Provide the (x, y) coordinate of the cell's center where the given text is located.  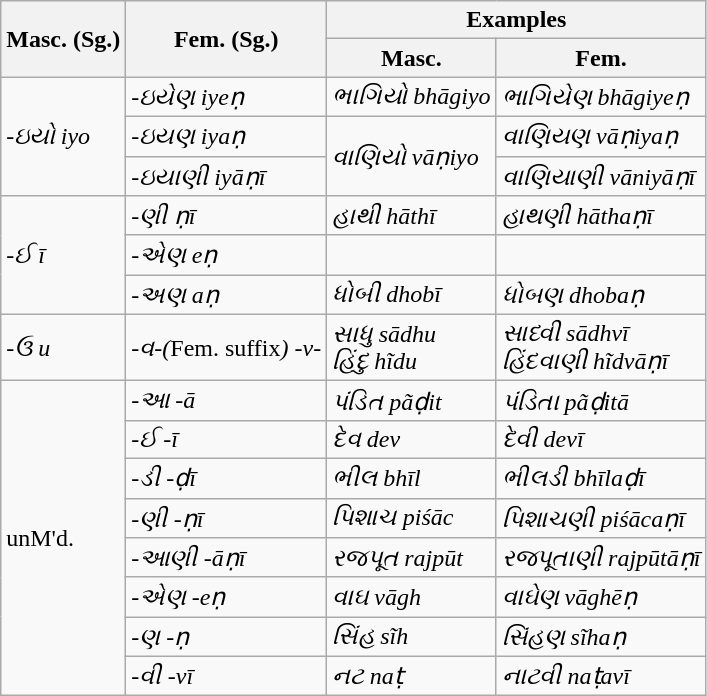
ધોબણ dhobaṇ (601, 295)
-ણી ṇī (226, 216)
હાથણી hāthaṇī (601, 216)
-ઉ u (64, 348)
નાટવી naṭavī (601, 676)
-ઇયો iyo (64, 136)
-આ -ā (226, 401)
-અણ aṇ (226, 295)
-ણ -ṇ (226, 637)
-ઈ ī (64, 256)
Masc. (Sg.) (64, 39)
-ઈ -ī (226, 439)
-ઇયેણ iyeṇ (226, 97)
-ઇયાણી iyāṇī (226, 176)
-આણી -āṇī (226, 558)
-ણી -ṇī (226, 518)
Fem. (Sg.) (226, 39)
unM'd. (64, 538)
સાધુ sādhuહિંદુ hĩdu (412, 348)
નટ naṭ (412, 676)
-એણ -eṇ (226, 597)
ભીલડી bhīlaḍī (601, 478)
સાધ્વી sādhvīહિંદવાણી hĩdvāṇī (601, 348)
પિશાચણી piśācaṇī (601, 518)
વાઘેણ vāghēṇ (601, 597)
દેવ dev (412, 439)
Examples (516, 20)
વાઘ vāgh (412, 597)
હાથી hāthī (412, 216)
-ઇયણ iyaṇ (226, 136)
-ડી -ḍī (226, 478)
સિંહ sĩh (412, 637)
પંડિતા pãḍitā (601, 401)
-એણ eṇ (226, 255)
ભાગિયેણ bhāgiyeṇ (601, 97)
Masc. (412, 58)
રજપૂતાણી rajpūtāṇī (601, 558)
પંડિત pãḍit (412, 401)
-વ-(Fem. suffix) -v- (226, 348)
ભીલ bhīl (412, 478)
ભાગિયો bhāgiyo (412, 97)
Fem. (601, 58)
સિંહણ sĩhaṇ (601, 637)
વાણિયાણી vāniyāṇī (601, 176)
વાણિયો vāṇiyo (412, 156)
વાણિયણ vāṇiyaṇ (601, 136)
પિશાચ piśāc (412, 518)
દેવી devī (601, 439)
રજપૂત rajpūt (412, 558)
-વી -vī (226, 676)
ધોબી dhobī (412, 295)
